Scan for the cell matching the given text and deliver its (X, Y) coordinate at center. 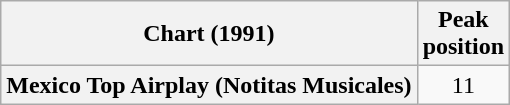
Chart (1991) (209, 34)
11 (463, 85)
Mexico Top Airplay (Notitas Musicales) (209, 85)
Peakposition (463, 34)
